From the cell containing the given text, extract its center point as [x, y] coordinate. 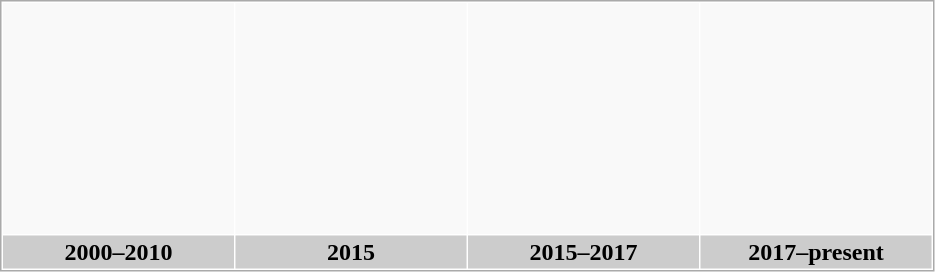
2015 [352, 252]
2017–present [816, 252]
2015–2017 [584, 252]
2000–2010 [118, 252]
